Capture the cell that displays the provided text and extract its [x, y] central coordinate. 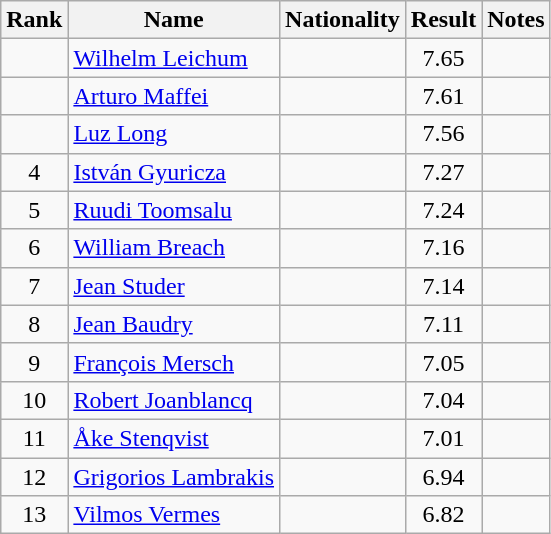
Jean Baudry [174, 324]
7.27 [443, 172]
7.16 [443, 248]
Luz Long [174, 134]
Vilmos Vermes [174, 515]
7.65 [443, 58]
9 [34, 362]
4 [34, 172]
7.01 [443, 438]
Jean Studer [174, 286]
6.82 [443, 515]
Notes [516, 20]
6 [34, 248]
7.24 [443, 210]
Rank [34, 20]
7.05 [443, 362]
Wilhelm Leichum [174, 58]
6.94 [443, 477]
Nationality [343, 20]
Grigorios Lambrakis [174, 477]
7.56 [443, 134]
Ruudi Toomsalu [174, 210]
10 [34, 400]
Åke Stenqvist [174, 438]
István Gyuricza [174, 172]
7.04 [443, 400]
Name [174, 20]
François Mersch [174, 362]
12 [34, 477]
Arturo Maffei [174, 96]
Result [443, 20]
11 [34, 438]
13 [34, 515]
Robert Joanblancq [174, 400]
8 [34, 324]
7.11 [443, 324]
7.61 [443, 96]
William Breach [174, 248]
7.14 [443, 286]
7 [34, 286]
5 [34, 210]
